Return [X, Y] of the center of cell containing provided text 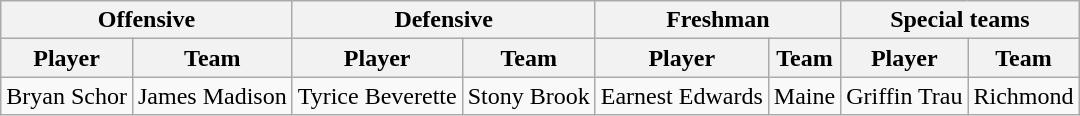
Offensive [146, 20]
Tyrice Beverette [377, 96]
James Madison [212, 96]
Freshman [718, 20]
Defensive [444, 20]
Stony Brook [528, 96]
Special teams [960, 20]
Bryan Schor [67, 96]
Earnest Edwards [682, 96]
Maine [804, 96]
Richmond [1024, 96]
Griffin Trau [904, 96]
